Capture the cell that displays the provided text and extract its (X, Y) central coordinate. 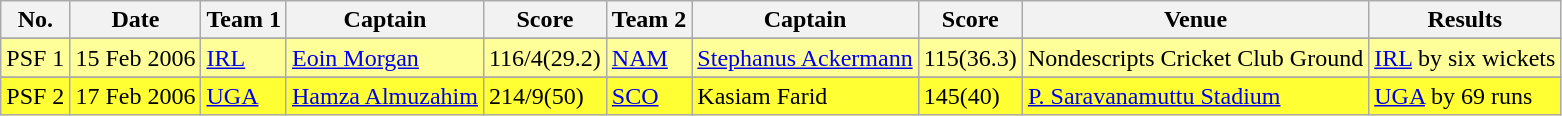
P. Saravanamuttu Stadium (1195, 96)
Hamza Almuzahim (384, 96)
Team 1 (244, 20)
17 Feb 2006 (136, 96)
145(40) (970, 96)
IRL by six wickets (1465, 58)
Stephanus Ackermann (805, 58)
SCO (649, 96)
Nondescripts Cricket Club Ground (1195, 58)
UGA (244, 96)
UGA by 69 runs (1465, 96)
Eoin Morgan (384, 58)
PSF 2 (36, 96)
Results (1465, 20)
No. (36, 20)
Team 2 (649, 20)
Venue (1195, 20)
214/9(50) (544, 96)
IRL (244, 58)
116/4(29.2) (544, 58)
NAM (649, 58)
PSF 1 (36, 58)
Kasiam Farid (805, 96)
15 Feb 2006 (136, 58)
Date (136, 20)
115(36.3) (970, 58)
